Identify which cell holds the provided text, then report its [x, y] central coordinate. 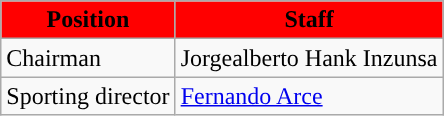
Position [88, 20]
Fernando Arce [309, 96]
Chairman [88, 58]
Sporting director [88, 96]
Staff [309, 20]
Jorgealberto Hank Inzunsa [309, 58]
